Scan for the cell matching the given text and deliver its (x, y) coordinate at center. 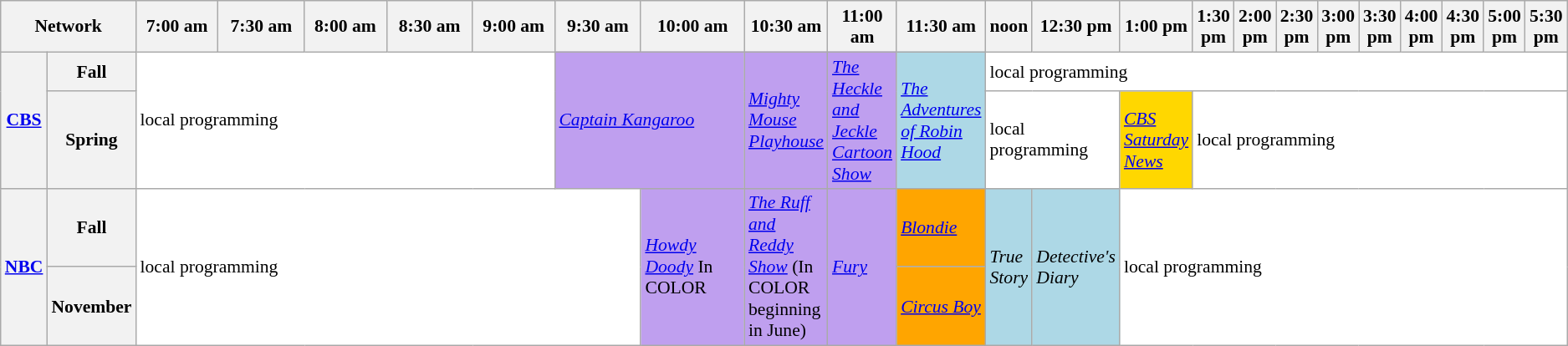
noon (1009, 27)
3:30 pm (1380, 27)
November (91, 307)
4:00 pm (1422, 27)
8:00 am (345, 27)
12:30 pm (1075, 27)
Detective's Diary (1075, 267)
10:30 am (786, 27)
Circus Boy (941, 307)
1:30 pm (1213, 27)
Mighty Mouse Playhouse (786, 120)
5:00 pm (1504, 27)
Spring (91, 140)
7:30 am (261, 27)
1:00 pm (1156, 27)
True Story (1009, 267)
8:30 am (430, 27)
The Adventures of Robin Hood (941, 120)
Network (69, 27)
10:00 am (692, 27)
2:00 pm (1255, 27)
Fury (862, 267)
11:30 am (941, 27)
11:00 am (862, 27)
Howdy Doody In COLOR (692, 267)
The Heckle and Jeckle Cartoon Show (862, 120)
CBS (24, 120)
CBS Saturday News (1156, 140)
5:30 pm (1546, 27)
9:00 am (513, 27)
Captain Kangaroo (649, 120)
The Ruff and Reddy Show (In COLOR beginning in June) (786, 267)
2:30 pm (1297, 27)
NBC (24, 267)
9:30 am (597, 27)
Blondie (941, 227)
7:00 am (176, 27)
4:30 pm (1463, 27)
3:00 pm (1338, 27)
